Determine the (X, Y) coordinate at the center of the cell enclosing the given text.  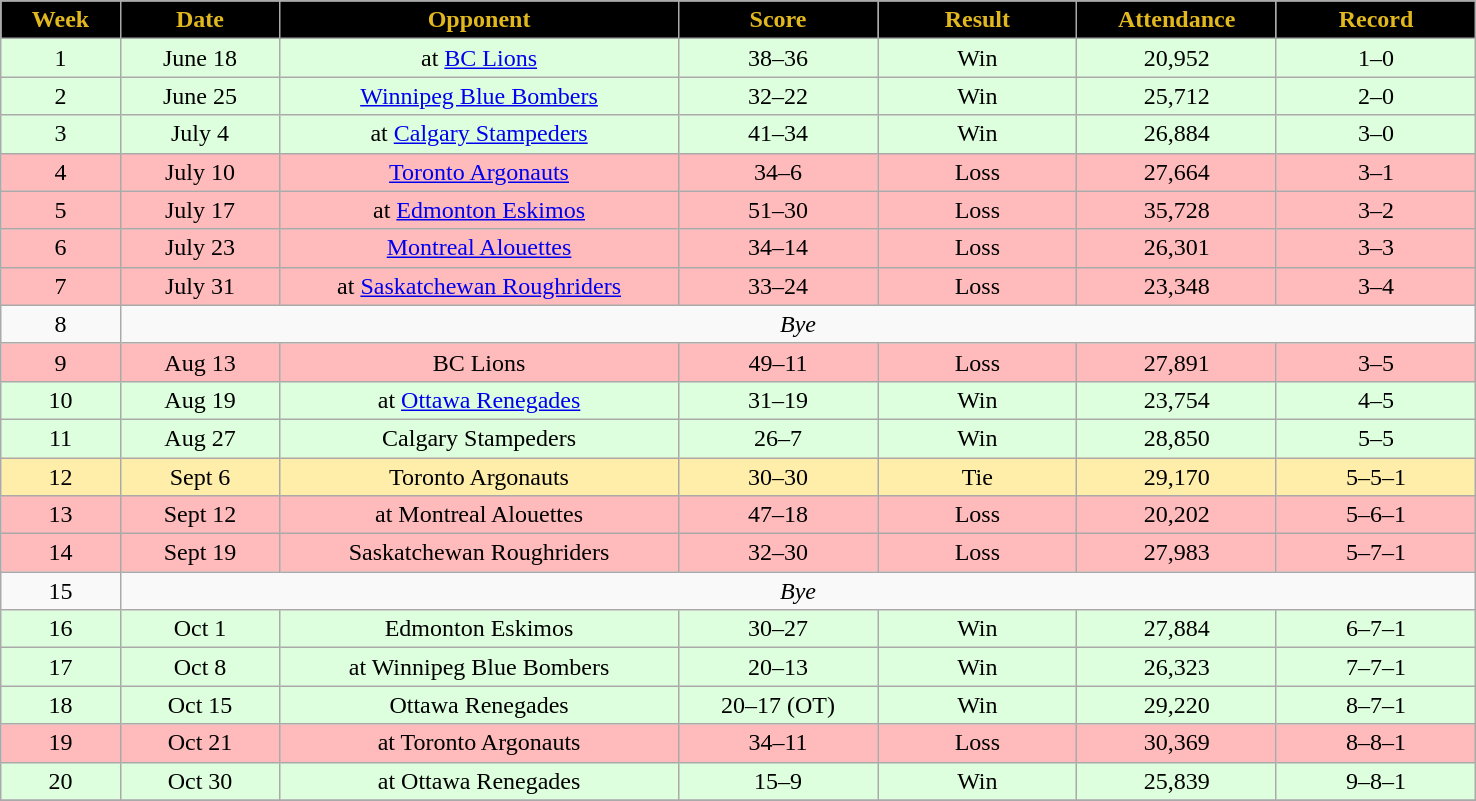
18 (61, 705)
20,202 (1176, 515)
38–36 (778, 58)
6 (61, 248)
Sept 6 (200, 477)
27,884 (1176, 629)
July 4 (200, 134)
5–5 (1376, 438)
3 (61, 134)
8–8–1 (1376, 743)
3–2 (1376, 210)
Score (778, 20)
3–0 (1376, 134)
30–30 (778, 477)
5–5–1 (1376, 477)
Calgary Stampeders (480, 438)
Result (978, 20)
27,891 (1176, 362)
BC Lions (480, 362)
at Calgary Stampeders (480, 134)
23,348 (1176, 286)
26,323 (1176, 667)
Aug 19 (200, 400)
10 (61, 400)
Opponent (480, 20)
9 (61, 362)
June 18 (200, 58)
8–7–1 (1376, 705)
20 (61, 781)
4–5 (1376, 400)
13 (61, 515)
at Toronto Argonauts (480, 743)
17 (61, 667)
20–13 (778, 667)
Winnipeg Blue Bombers (480, 96)
30,369 (1176, 743)
31–19 (778, 400)
5 (61, 210)
3–3 (1376, 248)
at Edmonton Eskimos (480, 210)
1–0 (1376, 58)
Oct 21 (200, 743)
14 (61, 553)
Sept 12 (200, 515)
Attendance (1176, 20)
at BC Lions (480, 58)
12 (61, 477)
3–4 (1376, 286)
41–34 (778, 134)
Date (200, 20)
51–30 (778, 210)
29,220 (1176, 705)
July 10 (200, 172)
at Winnipeg Blue Bombers (480, 667)
34–6 (778, 172)
June 25 (200, 96)
32–30 (778, 553)
34–14 (778, 248)
34–11 (778, 743)
Sept 19 (200, 553)
3–5 (1376, 362)
35,728 (1176, 210)
26,884 (1176, 134)
23,754 (1176, 400)
27,983 (1176, 553)
33–24 (778, 286)
19 (61, 743)
11 (61, 438)
Edmonton Eskimos (480, 629)
9–8–1 (1376, 781)
47–18 (778, 515)
Aug 27 (200, 438)
3–1 (1376, 172)
30–27 (778, 629)
Record (1376, 20)
4 (61, 172)
49–11 (778, 362)
5–7–1 (1376, 553)
Oct 30 (200, 781)
20–17 (OT) (778, 705)
Tie (978, 477)
Montreal Alouettes (480, 248)
25,839 (1176, 781)
5–6–1 (1376, 515)
7–7–1 (1376, 667)
Ottawa Renegades (480, 705)
8 (61, 324)
32–22 (778, 96)
7 (61, 286)
July 17 (200, 210)
Oct 1 (200, 629)
6–7–1 (1376, 629)
15 (61, 591)
2–0 (1376, 96)
Aug 13 (200, 362)
26–7 (778, 438)
26,301 (1176, 248)
1 (61, 58)
2 (61, 96)
16 (61, 629)
Oct 8 (200, 667)
29,170 (1176, 477)
28,850 (1176, 438)
27,664 (1176, 172)
July 23 (200, 248)
July 31 (200, 286)
at Saskatchewan Roughriders (480, 286)
Saskatchewan Roughriders (480, 553)
at Montreal Alouettes (480, 515)
Week (61, 20)
Oct 15 (200, 705)
20,952 (1176, 58)
15–9 (778, 781)
25,712 (1176, 96)
